Find where the given text appears and provide that cell's center as (X, Y) coordinate. 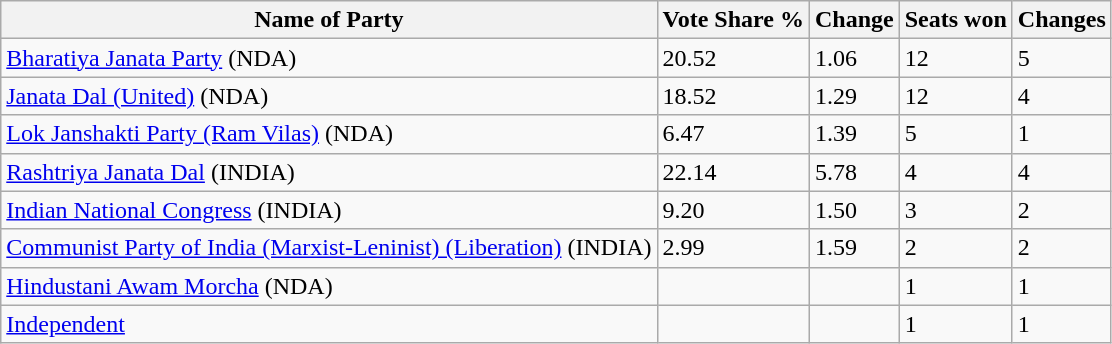
9.20 (733, 210)
1.39 (854, 134)
18.52 (733, 96)
Rashtriya Janata Dal (INDIA) (329, 172)
2.99 (733, 248)
Change (854, 20)
22.14 (733, 172)
Name of Party (329, 20)
Vote Share % (733, 20)
Lok Janshakti Party (Ram Vilas) (NDA) (329, 134)
Changes (1062, 20)
20.52 (733, 58)
3 (956, 210)
1.06 (854, 58)
1.59 (854, 248)
5.78 (854, 172)
1.50 (854, 210)
Bharatiya Janata Party (NDA) (329, 58)
Indian National Congress (INDIA) (329, 210)
Hindustani Awam Morcha (NDA) (329, 286)
Janata Dal (United) (NDA) (329, 96)
1.29 (854, 96)
Communist Party of India (Marxist-Leninist) (Liberation) (INDIA) (329, 248)
Independent (329, 324)
Seats won (956, 20)
6.47 (733, 134)
